Return the [x, y] coordinate for the center point of the cell that contains the specified text.  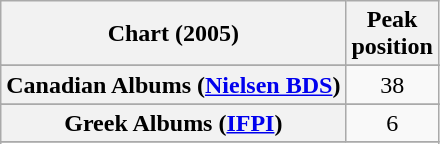
Peakposition [392, 34]
38 [392, 85]
Canadian Albums (Nielsen BDS) [174, 85]
Greek Albums (IFPI) [174, 123]
6 [392, 123]
Chart (2005) [174, 34]
